Extract the (X, Y) coordinate from the center of the cell holding the provided text.  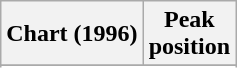
Peakposition (189, 34)
Chart (1996) (72, 34)
